Locate the cell with the specified text and output its [x, y] center coordinate. 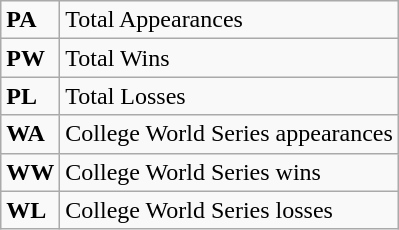
College World Series appearances [230, 134]
College World Series losses [230, 210]
College World Series wins [230, 172]
WW [30, 172]
WL [30, 210]
WA [30, 134]
Total Appearances [230, 20]
Total Losses [230, 96]
PL [30, 96]
Total Wins [230, 58]
PA [30, 20]
PW [30, 58]
